Pinpoint the cell where the given text exists, returning its [X, Y] midpoint coordinate. 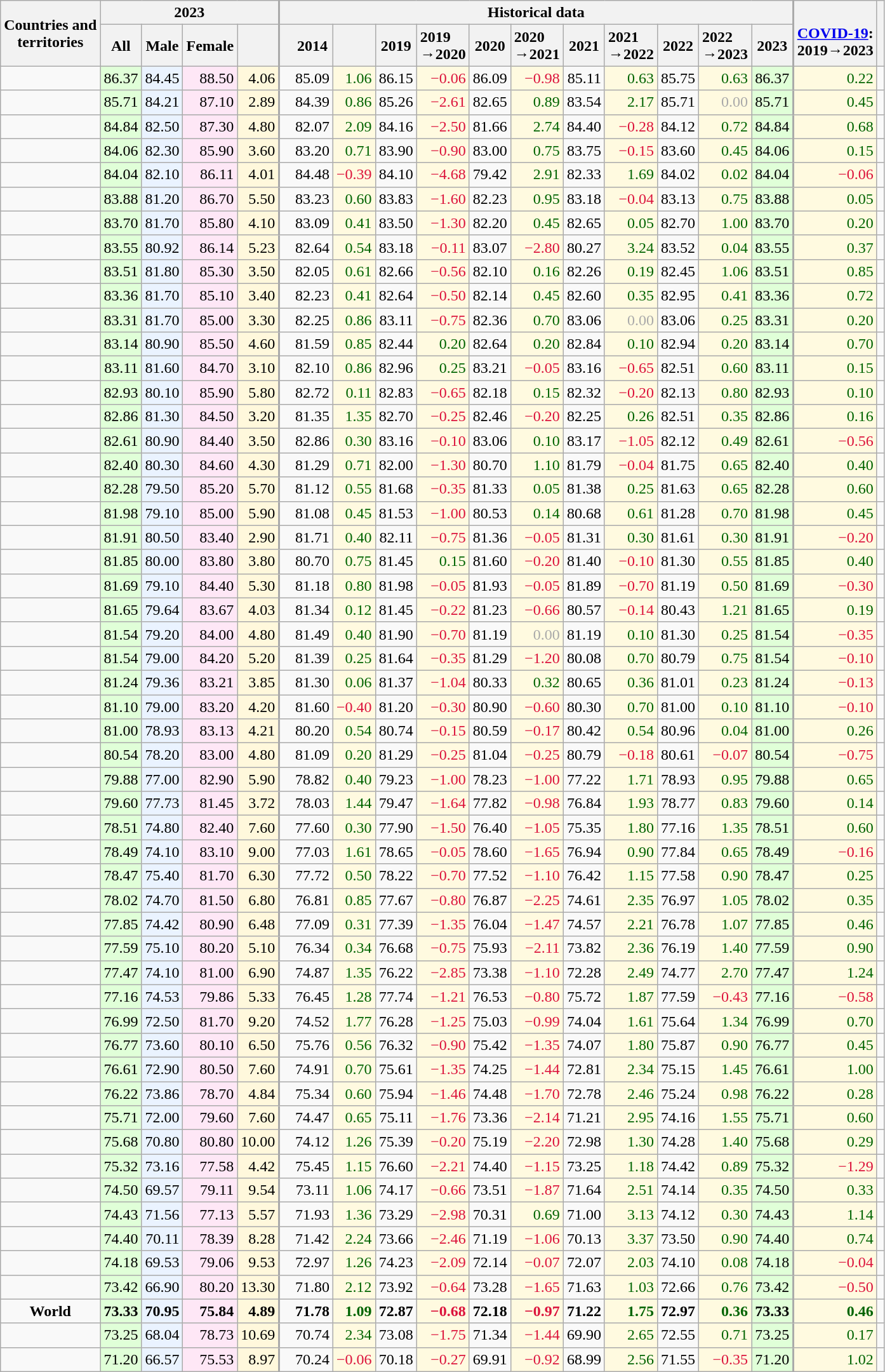
81.39 [306, 658]
82.33 [584, 175]
2.95 [631, 1118]
86.14 [210, 247]
82.45 [678, 271]
9.54 [258, 1190]
78.03 [306, 804]
77.22 [584, 779]
74.25 [490, 1069]
6.48 [258, 924]
85.10 [210, 295]
74.28 [678, 1142]
78.22 [396, 876]
0.22 [835, 78]
82.46 [490, 417]
82.20 [490, 223]
3.40 [258, 295]
5.23 [258, 247]
81.53 [396, 513]
74.04 [584, 1021]
−2.50 [443, 126]
6.50 [258, 1045]
75.24 [678, 1093]
1.14 [835, 1214]
81.09 [306, 755]
82.50 [163, 126]
75.11 [396, 1118]
−1.29 [835, 1166]
82.13 [678, 393]
83.75 [584, 151]
−0.58 [835, 997]
83.80 [210, 562]
84.20 [210, 658]
−0.13 [835, 682]
72.14 [490, 1263]
86.11 [210, 175]
2.70 [725, 972]
77.73 [163, 804]
78.23 [490, 779]
70.11 [163, 1239]
75.94 [396, 1093]
5.33 [258, 997]
82.36 [490, 319]
1.69 [631, 175]
81.63 [678, 489]
Male [163, 46]
75.45 [306, 1166]
74.80 [163, 828]
80.42 [584, 731]
73.29 [396, 1214]
2.65 [631, 1335]
−2.80 [537, 247]
−1.21 [443, 997]
85.50 [210, 344]
86.15 [396, 78]
83.40 [210, 537]
8.97 [258, 1359]
81.23 [490, 610]
−0.17 [537, 731]
71.80 [306, 1287]
4.89 [258, 1311]
9.20 [258, 1021]
81.08 [306, 513]
70.18 [396, 1359]
81.40 [584, 562]
−0.40 [354, 707]
81.68 [396, 489]
81.80 [163, 271]
84.39 [306, 102]
82.60 [584, 295]
87.30 [210, 126]
75.61 [396, 1069]
72.66 [678, 1287]
73.36 [490, 1118]
69.53 [163, 1263]
2020 [490, 46]
10.69 [258, 1335]
74.17 [396, 1190]
85.26 [396, 102]
78.65 [396, 852]
71.21 [584, 1118]
76.04 [490, 924]
−0.39 [354, 175]
72.81 [584, 1069]
69.90 [584, 1335]
2022 [678, 46]
82.83 [396, 393]
78.39 [210, 1239]
1.71 [631, 779]
77.00 [163, 779]
1.18 [631, 1166]
83.09 [306, 223]
79.50 [163, 489]
−0.14 [631, 610]
80.08 [584, 658]
1.21 [725, 610]
71.78 [306, 1311]
2022→2023 [725, 46]
85.75 [678, 78]
72.18 [490, 1311]
−2.20 [537, 1142]
1.75 [631, 1311]
2.36 [631, 948]
80.43 [678, 610]
81.12 [306, 489]
82.94 [678, 344]
−1.87 [537, 1190]
88.50 [210, 78]
−4.68 [443, 175]
−0.16 [835, 852]
82.14 [490, 295]
4.42 [258, 1166]
2.03 [631, 1263]
76.28 [396, 1021]
−0.97 [537, 1311]
84.02 [678, 175]
72.87 [396, 1311]
−0.99 [537, 1021]
All [121, 46]
78.60 [490, 852]
70.24 [306, 1359]
1.45 [725, 1069]
72.07 [584, 1263]
5.30 [258, 586]
76.87 [490, 900]
69.57 [163, 1190]
85.30 [210, 271]
73.28 [490, 1287]
0.08 [725, 1263]
75.87 [678, 1045]
76.60 [396, 1166]
82.05 [306, 271]
66.90 [163, 1287]
71.34 [490, 1335]
78.77 [678, 804]
83.07 [490, 247]
−1.46 [443, 1093]
−2.98 [443, 1214]
72.78 [584, 1093]
81.79 [584, 465]
4.21 [258, 731]
2021 [584, 46]
1.93 [631, 804]
4.01 [258, 175]
83.90 [396, 151]
77.90 [396, 828]
80.59 [490, 731]
82.84 [584, 344]
71.22 [584, 1311]
84.12 [678, 126]
6.90 [258, 972]
80.27 [584, 247]
77.09 [306, 924]
66.57 [163, 1359]
3.30 [258, 319]
74.57 [584, 924]
2019→2020 [443, 46]
75.34 [306, 1093]
81.37 [396, 682]
72.98 [584, 1142]
3.72 [258, 804]
77.67 [396, 900]
83.17 [584, 441]
81.33 [490, 489]
0.37 [835, 247]
84.45 [163, 78]
−2.46 [443, 1239]
74.52 [306, 1021]
82.07 [306, 126]
−0.92 [537, 1359]
82.30 [163, 151]
0.02 [725, 175]
−0.22 [443, 610]
82.11 [396, 537]
0.69 [537, 1214]
75.72 [584, 997]
−0.68 [443, 1311]
75.35 [584, 828]
78.20 [163, 755]
4.20 [258, 707]
73.50 [678, 1239]
76.97 [678, 900]
−0.18 [631, 755]
79.86 [210, 997]
76.42 [584, 876]
5.50 [258, 199]
79.23 [396, 779]
81.61 [678, 537]
80.92 [163, 247]
80.74 [396, 731]
6.80 [258, 900]
81.64 [396, 658]
5.80 [258, 393]
4.03 [258, 610]
74.70 [163, 900]
3.85 [258, 682]
−1.47 [537, 924]
2.17 [631, 102]
0.17 [835, 1335]
−1.60 [443, 199]
83.54 [584, 102]
81.75 [678, 465]
−2.11 [537, 948]
81.28 [678, 513]
74.47 [306, 1118]
77.82 [490, 804]
13.30 [258, 1287]
1.03 [631, 1287]
79.42 [490, 175]
70.13 [584, 1239]
72.50 [163, 1021]
2021→2022 [631, 46]
0.31 [354, 924]
4.84 [258, 1093]
77.72 [306, 876]
75.10 [163, 948]
71.64 [584, 1190]
76.94 [584, 852]
81.36 [490, 537]
1.44 [354, 804]
0.33 [835, 1190]
84.10 [396, 175]
Female [210, 46]
70.74 [306, 1335]
75.40 [163, 876]
74.61 [584, 900]
78.73 [210, 1335]
4.10 [258, 223]
2.35 [631, 900]
80.61 [678, 755]
79.36 [163, 682]
77.52 [490, 876]
79.47 [396, 804]
2.46 [631, 1093]
81.66 [490, 126]
−1.15 [537, 1166]
83.83 [396, 199]
72.55 [678, 1335]
72.00 [163, 1118]
74.53 [163, 997]
74.77 [678, 972]
0.83 [725, 804]
73.16 [163, 1166]
76.68 [396, 948]
2.09 [354, 126]
68.99 [584, 1359]
73.60 [163, 1045]
2.90 [258, 537]
−1.75 [443, 1335]
85.11 [584, 78]
86.70 [210, 199]
76.32 [396, 1045]
−0.11 [443, 247]
79.11 [210, 1190]
75.03 [490, 1021]
0.56 [354, 1045]
82.96 [396, 368]
−1.50 [443, 828]
75.53 [210, 1359]
76.53 [490, 997]
71.42 [306, 1239]
1.10 [537, 465]
9.00 [258, 852]
77.74 [396, 997]
83.23 [306, 199]
84.21 [163, 102]
−2.25 [537, 900]
−1.64 [443, 804]
74.07 [584, 1045]
3.13 [631, 1214]
0.23 [725, 682]
1.24 [835, 972]
83.50 [396, 223]
82.95 [678, 295]
73.08 [396, 1335]
81.31 [584, 537]
74.87 [306, 972]
−0.64 [443, 1287]
77.39 [396, 924]
0.74 [835, 1239]
81.90 [396, 634]
−0.28 [631, 126]
−1.25 [443, 1021]
COVID-19:2019→2023 [835, 33]
Countries andterritories [51, 33]
79.20 [163, 634]
2.49 [631, 972]
82.18 [490, 393]
0.68 [835, 126]
70.31 [490, 1214]
81.04 [490, 755]
−1.76 [443, 1118]
3.80 [258, 562]
−2.85 [443, 972]
0.06 [354, 682]
72.90 [163, 1069]
81.89 [584, 586]
2.56 [631, 1359]
85.09 [306, 78]
5.20 [258, 658]
87.10 [210, 102]
82.72 [306, 393]
75.39 [396, 1142]
Historical data [536, 13]
74.48 [490, 1093]
74.91 [306, 1069]
82.26 [584, 271]
3.20 [258, 417]
74.23 [396, 1263]
1.34 [725, 1021]
5.57 [258, 1214]
75.93 [490, 948]
6.30 [258, 876]
71.00 [584, 1214]
1.28 [354, 997]
1.05 [725, 900]
80.57 [584, 610]
1.02 [835, 1359]
75.19 [490, 1142]
3.24 [631, 247]
84.00 [210, 634]
78.82 [306, 779]
2014 [306, 46]
74.16 [678, 1118]
73.86 [163, 1093]
79.64 [163, 610]
80.33 [490, 682]
72.28 [584, 972]
83.52 [678, 247]
−2.14 [537, 1118]
0.98 [725, 1093]
81.50 [210, 900]
1.87 [631, 997]
74.14 [678, 1190]
2.24 [354, 1239]
73.38 [490, 972]
82.00 [396, 465]
3.10 [258, 368]
73.11 [306, 1190]
83.67 [210, 610]
86.09 [490, 78]
80.65 [584, 682]
73.82 [584, 948]
85.20 [210, 489]
75.15 [678, 1069]
2019 [396, 46]
80.68 [584, 513]
3.60 [258, 151]
82.44 [396, 344]
75.42 [490, 1045]
73.66 [396, 1239]
1.55 [725, 1118]
76.84 [584, 804]
0.76 [725, 1287]
0.34 [354, 948]
69.91 [490, 1359]
81.35 [306, 417]
−2.09 [443, 1263]
81.93 [490, 586]
0.29 [835, 1142]
75.84 [210, 1311]
10.00 [258, 1142]
81.34 [306, 610]
71.63 [584, 1287]
84.50 [210, 417]
2.21 [631, 924]
−0.43 [725, 997]
81.49 [306, 634]
76.81 [306, 900]
4.60 [258, 344]
−1.20 [537, 658]
76.19 [678, 948]
4.06 [258, 78]
78.70 [210, 1093]
75.64 [678, 1021]
1.77 [354, 1021]
5.10 [258, 948]
82.12 [678, 441]
0.12 [354, 610]
82.90 [210, 779]
2.91 [537, 175]
81.18 [306, 586]
−2.61 [443, 102]
75.76 [306, 1045]
83.60 [678, 151]
73.92 [396, 1287]
−1.70 [537, 1093]
77.03 [306, 852]
World [51, 1311]
84.70 [210, 368]
81.71 [306, 537]
0.28 [835, 1093]
3.37 [631, 1239]
84.60 [210, 465]
80.80 [210, 1142]
9.53 [258, 1263]
1.09 [354, 1311]
79.06 [210, 1263]
82.66 [396, 271]
81.38 [584, 489]
70.95 [163, 1311]
76.45 [306, 997]
−0.60 [537, 707]
0.49 [725, 441]
77.84 [678, 852]
2.12 [354, 1287]
4.30 [258, 465]
84.16 [396, 126]
80.00 [163, 562]
85.80 [210, 223]
2020→2021 [537, 46]
71.19 [490, 1239]
1.36 [354, 1214]
8.28 [258, 1239]
70.80 [163, 1142]
81.59 [306, 344]
−2.21 [443, 1166]
71.93 [306, 1214]
0.32 [537, 682]
−0.27 [443, 1359]
1.30 [631, 1142]
71.56 [163, 1214]
82.32 [584, 393]
76.78 [678, 924]
81.01 [678, 682]
68.04 [163, 1335]
76.40 [490, 828]
5.70 [258, 489]
−1.04 [443, 682]
76.34 [306, 948]
80.96 [678, 731]
84.48 [306, 175]
71.55 [678, 1359]
77.13 [210, 1214]
2.74 [537, 126]
0.11 [354, 393]
−1.06 [537, 1239]
77.60 [306, 828]
1.07 [725, 924]
73.51 [490, 1190]
2.89 [258, 102]
80.53 [490, 513]
83.10 [210, 852]
2.51 [631, 1190]
